Search for the cell housing the specified text and yield its [x, y] center coordinate. 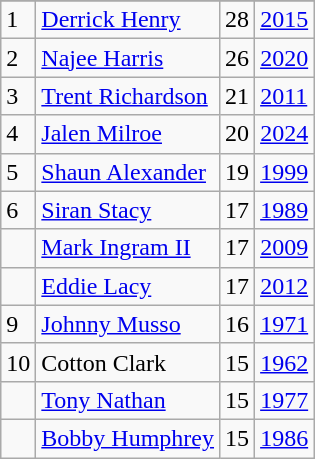
Bobby Humphrey [128, 438]
Tony Nathan [128, 400]
1986 [284, 438]
5 [18, 172]
2015 [284, 20]
1977 [284, 400]
Mark Ingram II [128, 248]
1962 [284, 362]
4 [18, 134]
6 [18, 210]
21 [238, 96]
26 [238, 58]
Shaun Alexander [128, 172]
Cotton Clark [128, 362]
2024 [284, 134]
28 [238, 20]
Jalen Milroe [128, 134]
1 [18, 20]
10 [18, 362]
Derrick Henry [128, 20]
3 [18, 96]
Najee Harris [128, 58]
9 [18, 324]
Johnny Musso [128, 324]
Trent Richardson [128, 96]
2009 [284, 248]
2012 [284, 286]
Eddie Lacy [128, 286]
1999 [284, 172]
20 [238, 134]
1971 [284, 324]
1989 [284, 210]
2 [18, 58]
19 [238, 172]
16 [238, 324]
2020 [284, 58]
Siran Stacy [128, 210]
2011 [284, 96]
